Detect which cell encompasses the target text, then output its [x, y] center coordinate. 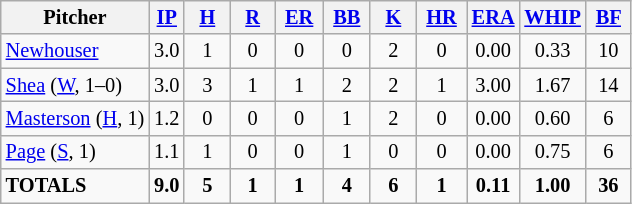
9.0 [166, 186]
1.1 [166, 152]
ER [299, 17]
Shea (W, 1–0) [75, 85]
Pitcher [75, 17]
0.75 [552, 152]
H [207, 17]
0.11 [494, 186]
K [393, 17]
Newhouser [75, 51]
3 [207, 85]
1.2 [166, 118]
R [252, 17]
5 [207, 186]
0.60 [552, 118]
3.00 [494, 85]
Masterson (H, 1) [75, 118]
1.00 [552, 186]
4 [346, 186]
0.33 [552, 51]
IP [166, 17]
WHIP [552, 17]
10 [608, 51]
36 [608, 186]
TOTALS [75, 186]
1.67 [552, 85]
Page (S, 1) [75, 152]
BF [608, 17]
HR [441, 17]
14 [608, 85]
BB [346, 17]
ERA [494, 17]
